Return the (X, Y) coordinate for the center point of the cell that contains the specified text.  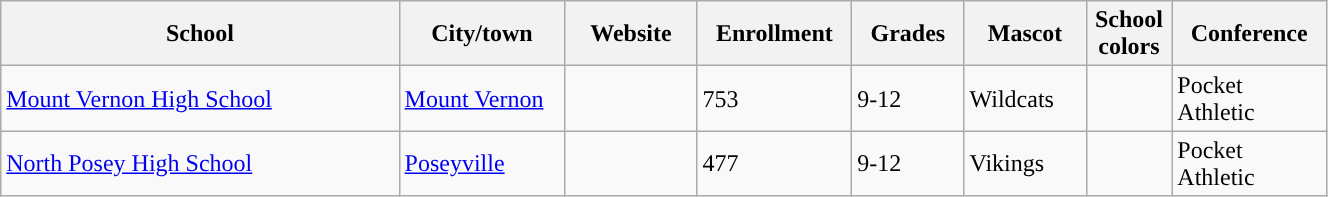
Enrollment (774, 34)
Grades (908, 34)
Mount Vernon (482, 98)
Poseyville (482, 164)
City/town (482, 34)
Vikings (1025, 164)
Wildcats (1025, 98)
Mascot (1025, 34)
School colors (1129, 34)
Website (631, 34)
School (200, 34)
Conference (1250, 34)
Mount Vernon High School (200, 98)
North Posey High School (200, 164)
753 (774, 98)
477 (774, 164)
